Provide the [X, Y] coordinate of the cell's center where the given text is located.  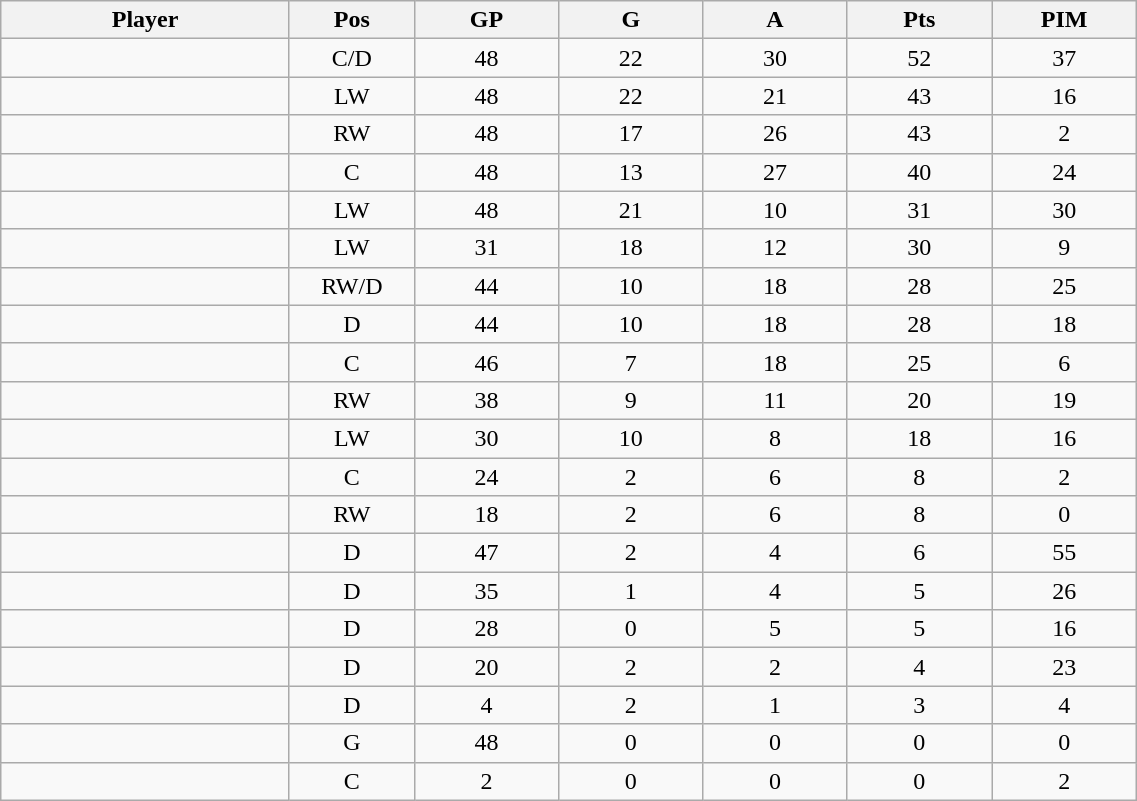
38 [486, 400]
Player [146, 20]
23 [1064, 667]
46 [486, 362]
Pos [352, 20]
27 [775, 172]
47 [486, 553]
C/D [352, 58]
3 [919, 705]
GP [486, 20]
52 [919, 58]
40 [919, 172]
17 [631, 134]
35 [486, 591]
37 [1064, 58]
RW/D [352, 286]
PIM [1064, 20]
55 [1064, 553]
A [775, 20]
Pts [919, 20]
12 [775, 248]
13 [631, 172]
19 [1064, 400]
7 [631, 362]
11 [775, 400]
